Pinpoint the cell where the given text exists, returning its [x, y] midpoint coordinate. 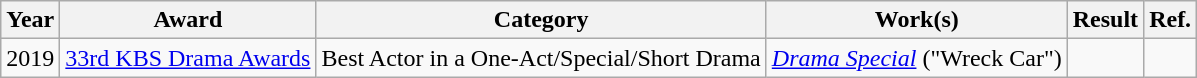
2019 [30, 58]
Award [188, 20]
Category [541, 20]
Ref. [1170, 20]
Year [30, 20]
Result [1105, 20]
Work(s) [916, 20]
33rd KBS Drama Awards [188, 58]
Best Actor in a One-Act/Special/Short Drama [541, 58]
Drama Special ("Wreck Car") [916, 58]
